For the text-containing cell, return its midpoint in [X, Y] coordinate format. 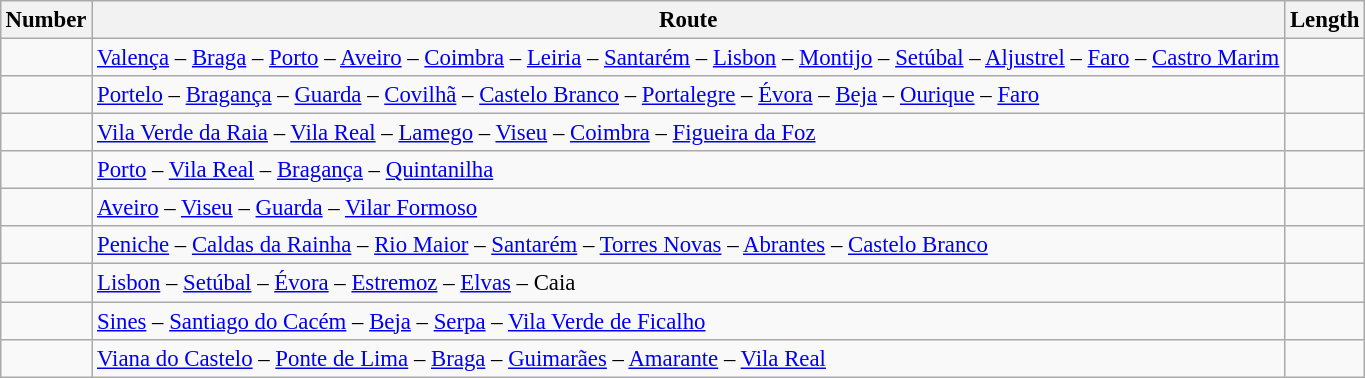
Sines – Santiago do Cacém – Beja – Serpa – Vila Verde de Ficalho [688, 321]
Number [46, 20]
Length [1325, 20]
Porto – Vila Real – Bragança – Quintanilha [688, 170]
Viana do Castelo – Ponte de Lima – Braga – Guimarães – Amarante – Vila Real [688, 358]
Aveiro – Viseu – Guarda – Vilar Formoso [688, 208]
Portelo – Bragança – Guarda – Covilhã – Castelo Branco – Portalegre – Évora – Beja – Ourique – Faro [688, 95]
Lisbon – Setúbal – Évora – Estremoz – Elvas – Caia [688, 283]
Vila Verde da Raia – Vila Real – Lamego – Viseu – Coimbra – Figueira da Foz [688, 133]
Route [688, 20]
Peniche – Caldas da Rainha – Rio Maior – Santarém – Torres Novas – Abrantes – Castelo Branco [688, 245]
Valença – Braga – Porto – Aveiro – Coimbra – Leiria – Santarém – Lisbon – Montijo – Setúbal – Aljustrel – Faro – Castro Marim [688, 57]
